Determine the (x, y) coordinate at the center of the cell enclosing the given text.  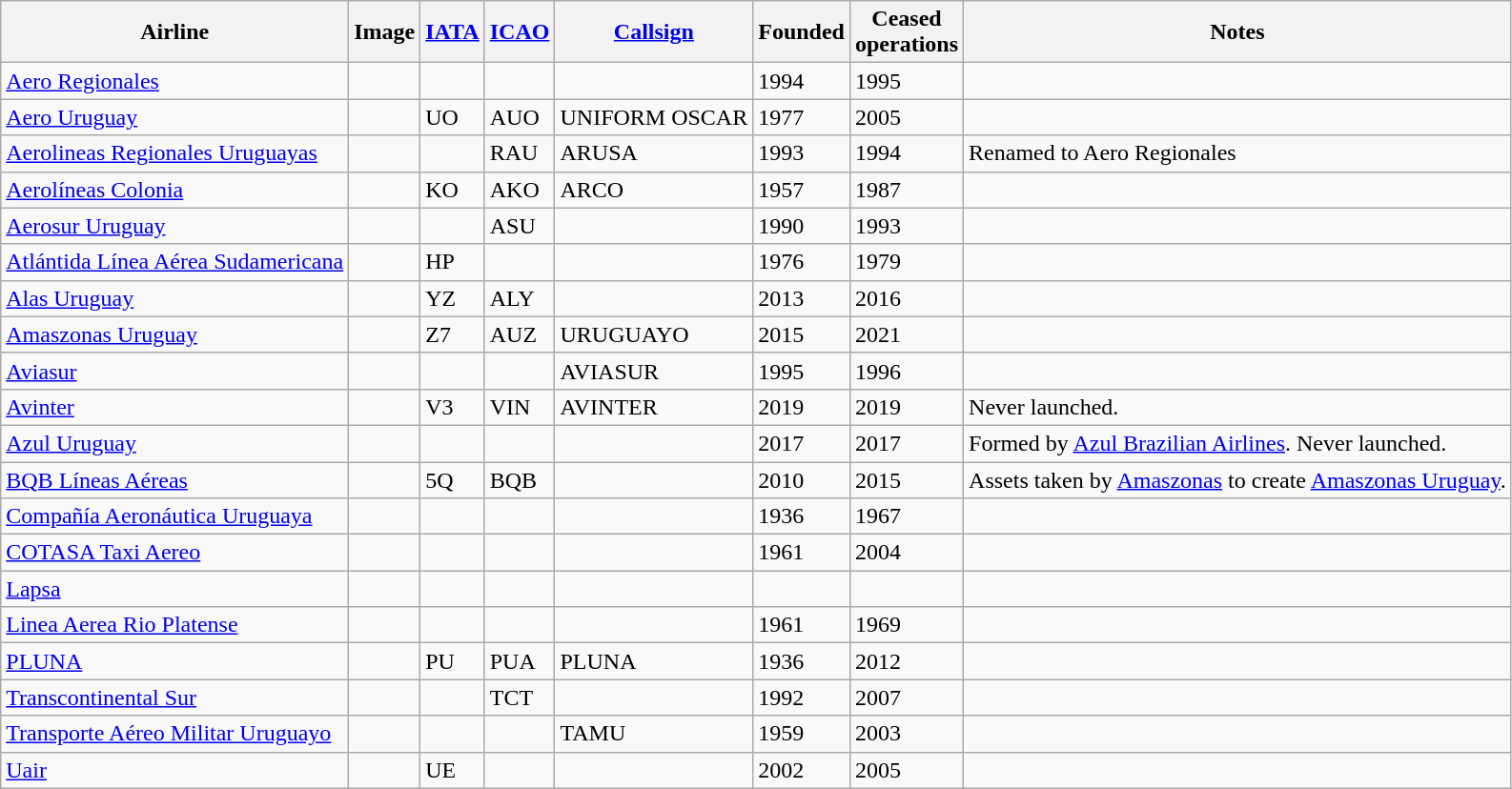
2013 (802, 298)
1959 (802, 734)
2012 (906, 661)
HP (453, 262)
Airline (175, 32)
Aviasur (175, 371)
2021 (906, 334)
1967 (906, 516)
BQB (520, 479)
Aero Uruguay (175, 117)
Aerolineas Regionales Uruguayas (175, 153)
1969 (906, 625)
1957 (802, 190)
Assets taken by Amaszonas to create Amaszonas Uruguay. (1237, 479)
Renamed to Aero Regionales (1237, 153)
Aerolíneas Colonia (175, 190)
2004 (906, 553)
URUGUAYO (654, 334)
1990 (802, 226)
UNIFORM OSCAR (654, 117)
Transporte Aéreo Militar Uruguayo (175, 734)
1992 (802, 698)
PUA (520, 661)
1977 (802, 117)
Linea Aerea Rio Platense (175, 625)
Atlántida Línea Aérea Sudamericana (175, 262)
Never launched. (1237, 407)
2016 (906, 298)
RAU (520, 153)
2003 (906, 734)
Azul Uruguay (175, 443)
TCT (520, 698)
AKO (520, 190)
Aero Regionales (175, 81)
ARCO (654, 190)
AUZ (520, 334)
1987 (906, 190)
1996 (906, 371)
1976 (802, 262)
UO (453, 117)
Compañía Aeronáutica Uruguaya (175, 516)
Founded (802, 32)
Z7 (453, 334)
TAMU (654, 734)
5Q (453, 479)
AUO (520, 117)
Amaszonas Uruguay (175, 334)
Ceasedoperations (906, 32)
1979 (906, 262)
AVINTER (654, 407)
AVIASUR (654, 371)
UE (453, 770)
Callsign (654, 32)
ASU (520, 226)
Image (385, 32)
PU (453, 661)
2010 (802, 479)
KO (453, 190)
Transcontinental Sur (175, 698)
ARUSA (654, 153)
YZ (453, 298)
IATA (453, 32)
Lapsa (175, 589)
2002 (802, 770)
VIN (520, 407)
Avinter (175, 407)
ICAO (520, 32)
2007 (906, 698)
V3 (453, 407)
Uair (175, 770)
Notes (1237, 32)
Aerosur Uruguay (175, 226)
Alas Uruguay (175, 298)
BQB Líneas Aéreas (175, 479)
Formed by Azul Brazilian Airlines. Never launched. (1237, 443)
COTASA Taxi Aereo (175, 553)
ALY (520, 298)
